Pinpoint the cell where the given text exists, returning its [x, y] midpoint coordinate. 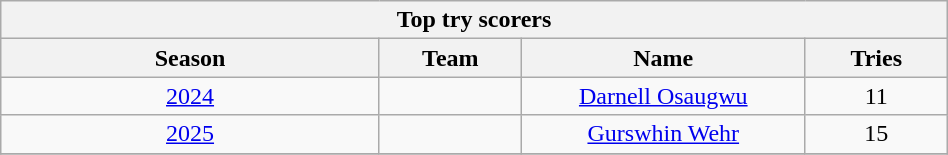
11 [876, 96]
Team [450, 58]
Season [190, 58]
Top try scorers [474, 20]
15 [876, 134]
2025 [190, 134]
Darnell Osaugwu [663, 96]
Name [663, 58]
2024 [190, 96]
Tries [876, 58]
Gurswhin Wehr [663, 134]
